Detect which cell encompasses the target text, then output its (x, y) center coordinate. 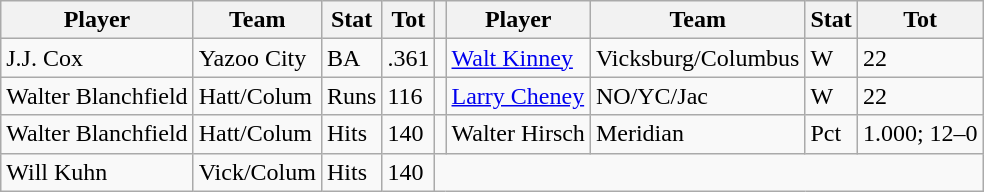
Pct (831, 134)
Will Kuhn (97, 172)
1.000; 12–0 (920, 134)
Yazoo City (257, 58)
Vick/Colum (257, 172)
Walt Kinney (518, 58)
.361 (408, 58)
J.J. Cox (97, 58)
NO/YC/Jac (698, 96)
116 (408, 96)
Walter Hirsch (518, 134)
Meridian (698, 134)
Vicksburg/Columbus (698, 58)
BA (351, 58)
Runs (351, 96)
Larry Cheney (518, 96)
